Capture the cell that displays the provided text and extract its [X, Y] central coordinate. 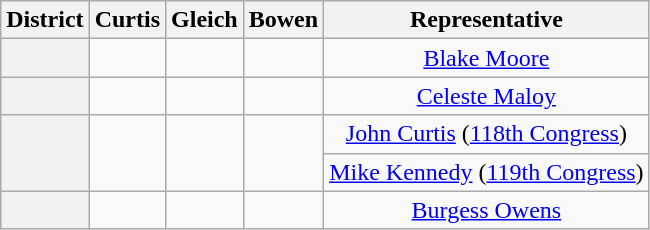
Celeste Maloy [486, 96]
Bowen [283, 20]
John Curtis (118th Congress) [486, 134]
Blake Moore [486, 58]
Curtis [127, 20]
Mike Kennedy (119th Congress) [486, 172]
District [45, 20]
Burgess Owens [486, 210]
Representative [486, 20]
Gleich [205, 20]
